Search for the cell housing the specified text and yield its (x, y) center coordinate. 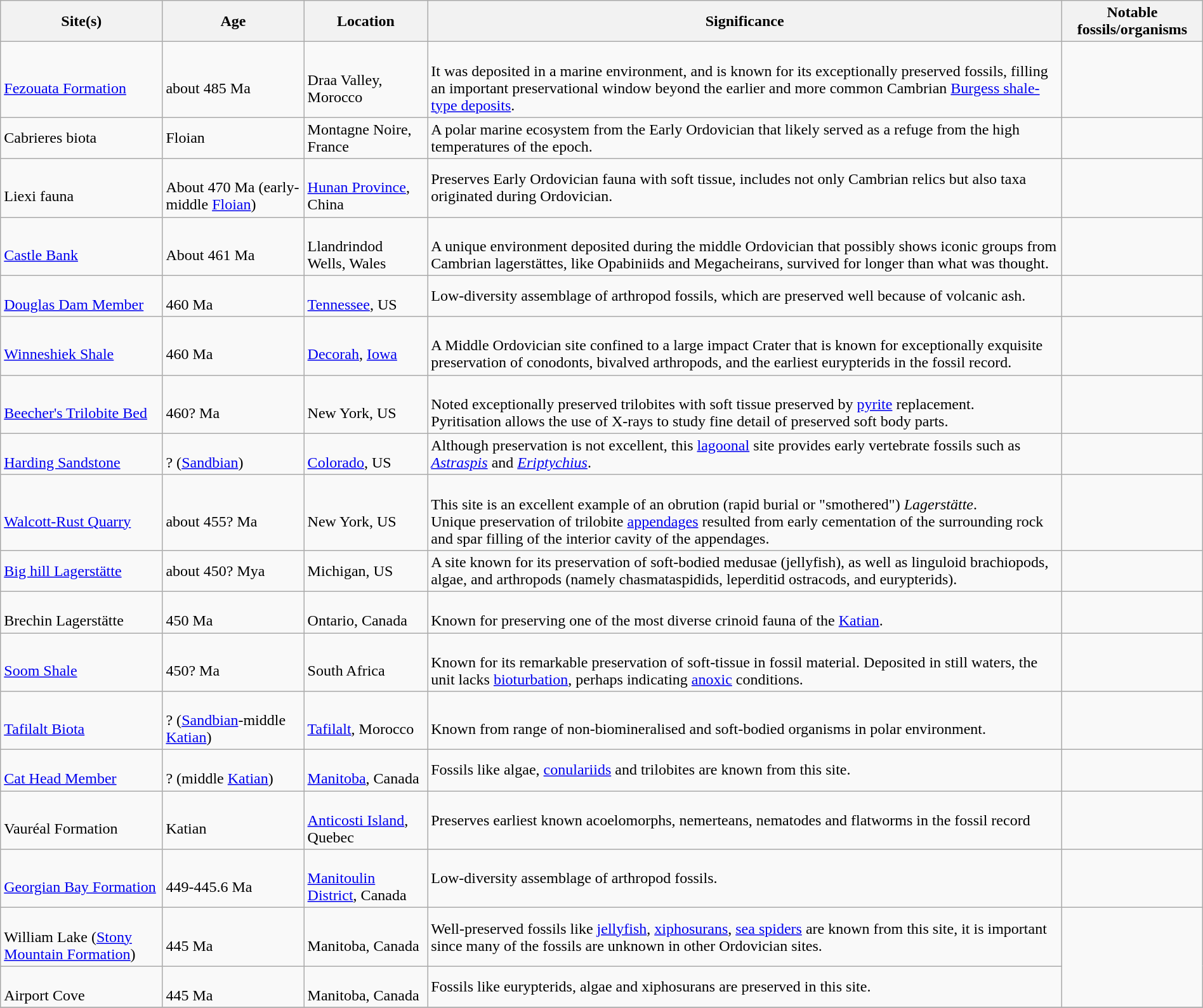
Cat Head Member (81, 770)
Tennessee, US (365, 296)
Hunan Province, China (365, 188)
Low-diversity assemblage of arthropod fossils. (745, 879)
Known for preserving one of the most diverse crinoid fauna of the Katian. (745, 612)
Colorado, US (365, 454)
Floian (233, 138)
Manitoulin District, Canada (365, 879)
Low-diversity assemblage of arthropod fossils, which are preserved well because of volcanic ash. (745, 296)
Location (365, 22)
? (middle Katian) (233, 770)
South Africa (365, 662)
Cabrieres biota (81, 138)
? (Sandbian-middle Katian) (233, 721)
Katian (233, 820)
Site(s) (81, 22)
Winneshiek Shale (81, 346)
460? Ma (233, 404)
Beecher's Trilobite Bed (81, 404)
about 455? Ma (233, 513)
About 461 Ma (233, 246)
Michigan, US (365, 571)
Castle Bank (81, 246)
About 470 Ma (early-middle Floian) (233, 188)
Walcott-Rust Quarry (81, 513)
Known from range of non-biomineralised and soft-bodied organisms in polar environment. (745, 721)
? (Sandbian) (233, 454)
Soom Shale (81, 662)
Vauréal Formation (81, 820)
Although preservation is not excellent, this lagoonal site provides early vertebrate fossils such as Astraspis and Eriptychius. (745, 454)
Llandrindod Wells, Wales (365, 246)
William Lake (Stony Mountain Formation) (81, 937)
A polar marine ecosystem from the Early Ordovician that likely served as a refuge from the high temperatures of the epoch. (745, 138)
Liexi fauna (81, 188)
Decorah, Iowa (365, 346)
Fossils like eurypterids, algae and xiphosurans are preserved in this site. (745, 987)
Anticosti Island, Quebec (365, 820)
Harding Sandstone (81, 454)
449-445.6 Ma (233, 879)
Notable fossils/organisms (1133, 22)
Tafilalt Biota (81, 721)
Georgian Bay Formation (81, 879)
Fossils like algae, conulariids and trilobites are known from this site. (745, 770)
Preserves Early Ordovician fauna with soft tissue, includes not only Cambrian relics but also taxa originated during Ordovician. (745, 188)
Significance (745, 22)
about 485 Ma (233, 80)
Douglas Dam Member (81, 296)
Preserves earliest known acoelomorphs, nemerteans, nematodes and flatworms in the fossil record (745, 820)
450? Ma (233, 662)
Brechin Lagerstätte (81, 612)
Big hill Lagerstätte (81, 571)
Tafilalt, Morocco (365, 721)
Airport Cove (81, 987)
about 450? Mya (233, 571)
450 Ma (233, 612)
Draa Valley, Morocco (365, 80)
Fezouata Formation (81, 80)
Montagne Noire, France (365, 138)
Ontario, Canada (365, 612)
Age (233, 22)
